Scan for the cell matching the given text and deliver its (X, Y) coordinate at center. 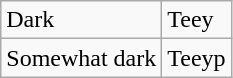
Teeyp (196, 58)
Dark (82, 20)
Teey (196, 20)
Somewhat dark (82, 58)
